Determine the [x, y] coordinate at the center of the cell enclosing the given text.  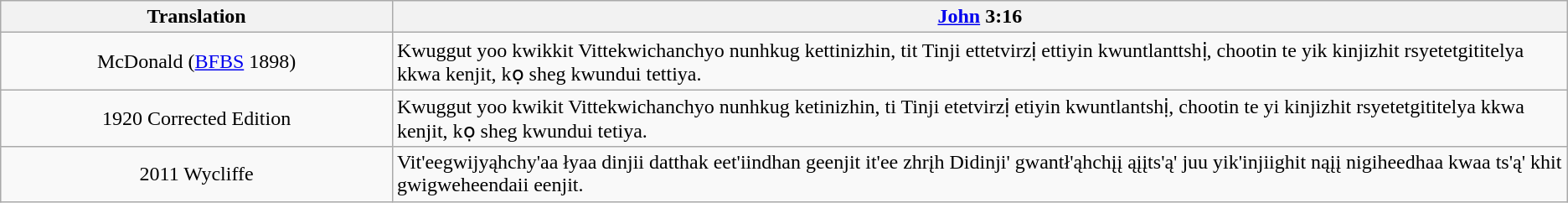
McDonald (BFBS 1898) [197, 61]
2011 Wycliffe [197, 174]
John 3:16 [980, 17]
1920 Corrected Edition [197, 118]
Translation [197, 17]
